Extract the (X, Y) coordinate from the center of the cell holding the provided text.  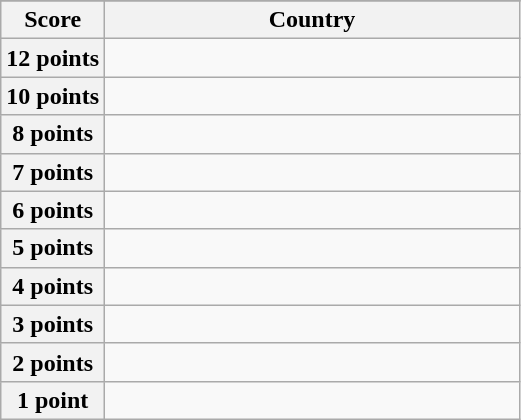
1 point (53, 400)
Score (53, 20)
2 points (53, 362)
12 points (53, 58)
6 points (53, 210)
8 points (53, 134)
4 points (53, 286)
3 points (53, 324)
10 points (53, 96)
5 points (53, 248)
Country (312, 20)
7 points (53, 172)
